Return (x, y) of the center of cell containing provided text 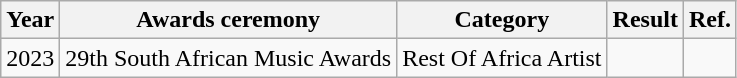
Rest Of Africa Artist (502, 58)
Ref. (710, 20)
Awards ceremony (228, 20)
Result (645, 20)
Year (30, 20)
2023 (30, 58)
Category (502, 20)
29th South African Music Awards (228, 58)
